Identify which cell holds the provided text, then report its (X, Y) central coordinate. 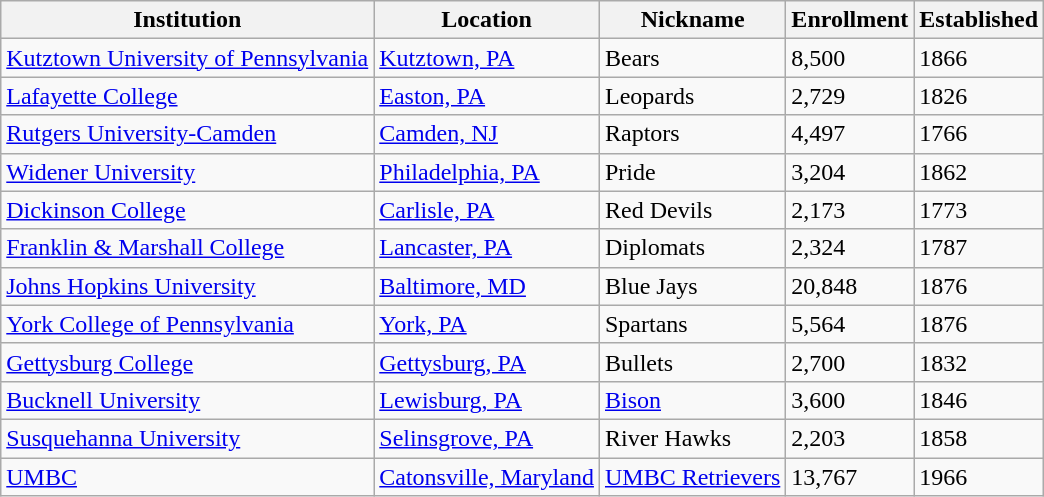
1846 (979, 400)
1766 (979, 134)
13,767 (850, 477)
Philadelphia, PA (487, 172)
2,324 (850, 248)
Enrollment (850, 20)
Camden, NJ (487, 134)
Kutztown, PA (487, 58)
1787 (979, 248)
Pride (692, 172)
Location (487, 20)
UMBC (188, 477)
1773 (979, 210)
Widener University (188, 172)
3,600 (850, 400)
Bucknell University (188, 400)
1862 (979, 172)
2,700 (850, 362)
3,204 (850, 172)
York, PA (487, 324)
Bears (692, 58)
2,203 (850, 438)
Red Devils (692, 210)
Easton, PA (487, 96)
Established (979, 20)
8,500 (850, 58)
Leopards (692, 96)
5,564 (850, 324)
Bullets (692, 362)
Rutgers University-Camden (188, 134)
2,173 (850, 210)
4,497 (850, 134)
Susquehanna University (188, 438)
Baltimore, MD (487, 286)
Nickname (692, 20)
1966 (979, 477)
Lafayette College (188, 96)
Franklin & Marshall College (188, 248)
Spartans (692, 324)
1832 (979, 362)
Bison (692, 400)
River Hawks (692, 438)
Catonsville, Maryland (487, 477)
Lewisburg, PA (487, 400)
Johns Hopkins University (188, 286)
Institution (188, 20)
Kutztown University of Pennsylvania (188, 58)
1858 (979, 438)
Dickinson College (188, 210)
York College of Pennsylvania (188, 324)
2,729 (850, 96)
1866 (979, 58)
Lancaster, PA (487, 248)
Carlisle, PA (487, 210)
Diplomats (692, 248)
1826 (979, 96)
Gettysburg College (188, 362)
Raptors (692, 134)
UMBC Retrievers (692, 477)
20,848 (850, 286)
Blue Jays (692, 286)
Gettysburg, PA (487, 362)
Selinsgrove, PA (487, 438)
